Detect which cell encompasses the target text, then output its [X, Y] center coordinate. 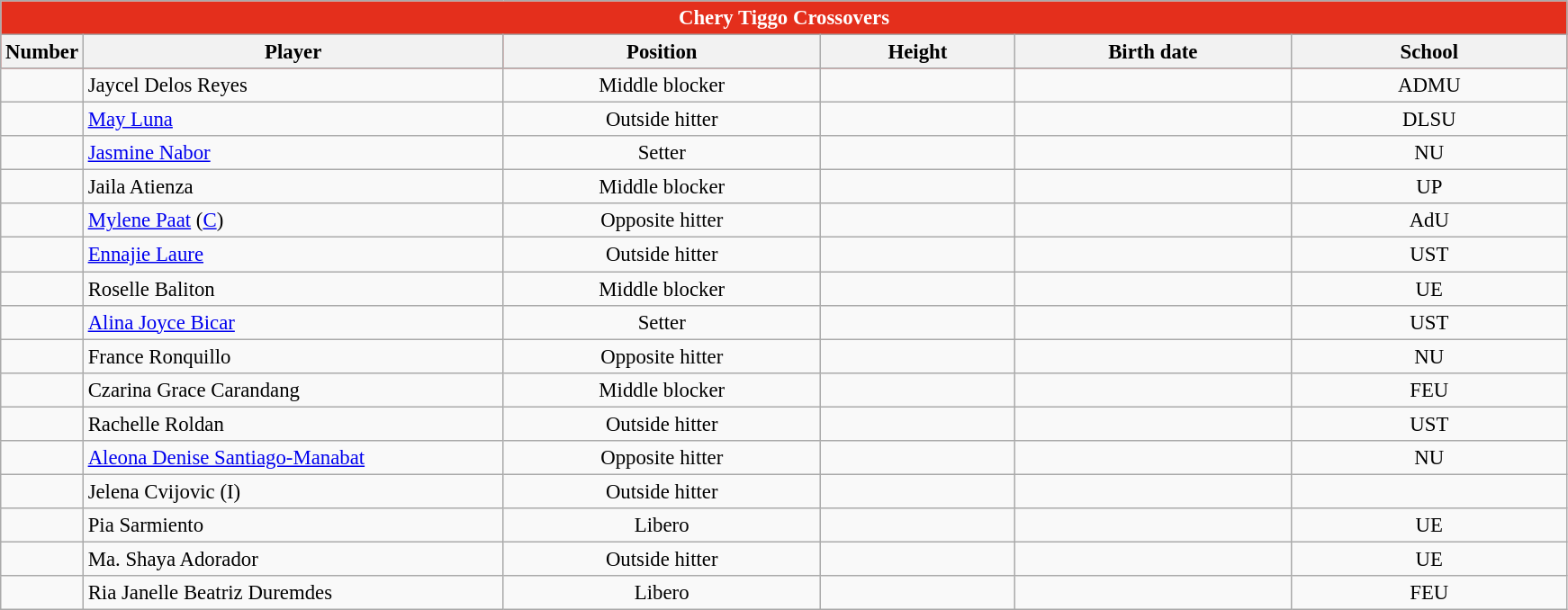
Ma. Shaya Adorador [293, 559]
May Luna [293, 120]
Aleona Denise Santiago-Manabat [293, 458]
UP [1429, 187]
Number [42, 52]
Birth date [1152, 52]
School [1429, 52]
Jaycel Delos Reyes [293, 85]
Player [293, 52]
Jelena Cvijovic (I) [293, 491]
ADMU [1429, 85]
Czarina Grace Carandang [293, 390]
Pia Sarmiento [293, 525]
Position [662, 52]
Chery Tiggo Crossovers [785, 18]
Rachelle Roldan [293, 424]
AdU [1429, 220]
Roselle Baliton [293, 289]
Ria Janelle Beatriz Duremdes [293, 593]
DLSU [1429, 120]
Alina Joyce Bicar [293, 322]
France Ronquillo [293, 356]
Height [918, 52]
Jasmine Nabor [293, 153]
Mylene Paat (C) [293, 220]
Jaila Atienza [293, 187]
Ennajie Laure [293, 255]
